Return the [X, Y] coordinate for the center point of the cell that contains the specified text.  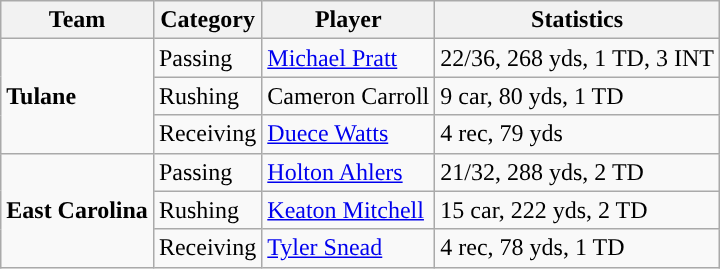
Holton Ahlers [348, 172]
Player [348, 20]
Team [78, 20]
Keaton Mitchell [348, 210]
Tulane [78, 96]
Category [207, 20]
9 car, 80 yds, 1 TD [578, 96]
East Carolina [78, 210]
Michael Pratt [348, 58]
22/36, 268 yds, 1 TD, 3 INT [578, 58]
Statistics [578, 20]
Cameron Carroll [348, 96]
Tyler Snead [348, 248]
4 rec, 79 yds [578, 134]
Duece Watts [348, 134]
4 rec, 78 yds, 1 TD [578, 248]
21/32, 288 yds, 2 TD [578, 172]
15 car, 222 yds, 2 TD [578, 210]
